Detect which cell encompasses the target text, then output its [x, y] center coordinate. 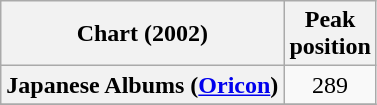
Peakposition [330, 34]
Japanese Albums (Oricon) [142, 85]
Chart (2002) [142, 34]
289 [330, 85]
